From the cell containing the given text, extract its center point as [X, Y] coordinate. 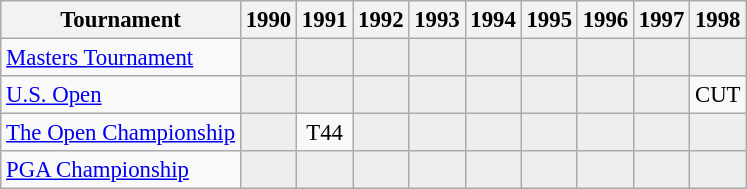
U.S. Open [121, 95]
1990 [268, 20]
1997 [661, 20]
1995 [549, 20]
CUT [718, 95]
1991 [325, 20]
T44 [325, 133]
Tournament [121, 20]
1996 [605, 20]
The Open Championship [121, 133]
Masters Tournament [121, 58]
PGA Championship [121, 170]
1994 [493, 20]
1993 [437, 20]
1998 [718, 20]
1992 [381, 20]
